Pinpoint the cell where the given text exists, returning its (X, Y) midpoint coordinate. 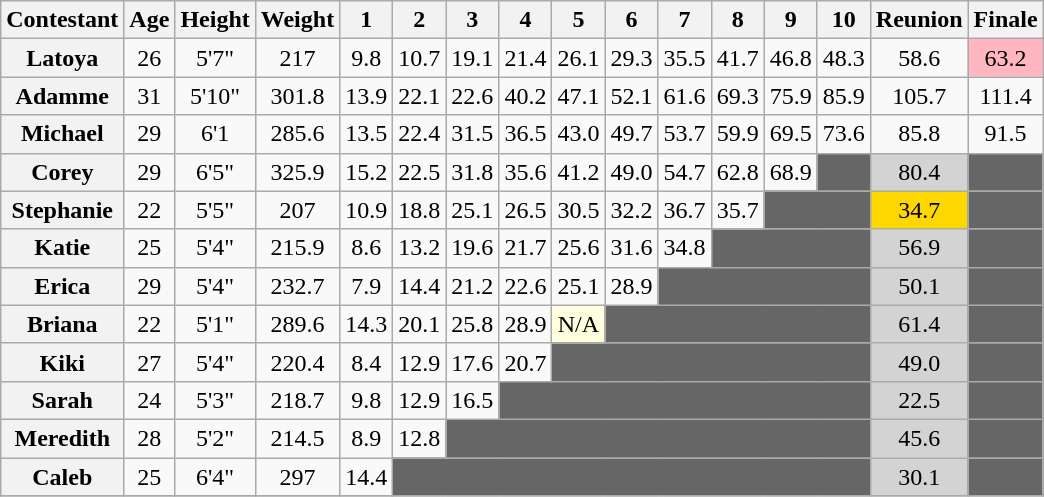
31.6 (632, 248)
5'2" (215, 438)
85.8 (919, 134)
9 (790, 20)
21.2 (472, 286)
26 (150, 58)
75.9 (790, 96)
16.5 (472, 400)
105.7 (919, 96)
36.7 (684, 210)
214.5 (297, 438)
220.4 (297, 362)
Adamme (62, 96)
8 (738, 20)
10 (844, 20)
40.2 (526, 96)
5'5" (215, 210)
5'3" (215, 400)
58.6 (919, 58)
6'4" (215, 477)
80.4 (919, 172)
Kiki (62, 362)
91.5 (1006, 134)
14.3 (366, 324)
34.7 (919, 210)
21.4 (526, 58)
13.5 (366, 134)
41.2 (578, 172)
Reunion (919, 20)
5'7" (215, 58)
8.4 (366, 362)
22.1 (420, 96)
5'1" (215, 324)
Erica (62, 286)
289.6 (297, 324)
Meredith (62, 438)
13.9 (366, 96)
21.7 (526, 248)
34.8 (684, 248)
19.6 (472, 248)
Contestant (62, 20)
35.6 (526, 172)
25.6 (578, 248)
20.1 (420, 324)
49.7 (632, 134)
73.6 (844, 134)
18.8 (420, 210)
218.7 (297, 400)
217 (297, 58)
5 (578, 20)
63.2 (1006, 58)
35.5 (684, 58)
62.8 (738, 172)
61.6 (684, 96)
59.9 (738, 134)
13.2 (420, 248)
48.3 (844, 58)
10.9 (366, 210)
28 (150, 438)
1 (366, 20)
61.4 (919, 324)
6'1 (215, 134)
36.5 (526, 134)
111.4 (1006, 96)
10.7 (420, 58)
35.7 (738, 210)
52.1 (632, 96)
Weight (297, 20)
7 (684, 20)
297 (297, 477)
Latoya (62, 58)
41.7 (738, 58)
Briana (62, 324)
27 (150, 362)
Michael (62, 134)
30.1 (919, 477)
29.3 (632, 58)
25.8 (472, 324)
31.8 (472, 172)
54.7 (684, 172)
43.0 (578, 134)
N/A (578, 324)
31 (150, 96)
19.1 (472, 58)
68.9 (790, 172)
301.8 (297, 96)
Sarah (62, 400)
24 (150, 400)
69.3 (738, 96)
2 (420, 20)
12.8 (420, 438)
22.4 (420, 134)
Caleb (62, 477)
6'5" (215, 172)
26.5 (526, 210)
45.6 (919, 438)
285.6 (297, 134)
215.9 (297, 248)
85.9 (844, 96)
15.2 (366, 172)
5'10" (215, 96)
6 (632, 20)
53.7 (684, 134)
30.5 (578, 210)
325.9 (297, 172)
Finale (1006, 20)
46.8 (790, 58)
32.2 (632, 210)
3 (472, 20)
Katie (62, 248)
17.6 (472, 362)
4 (526, 20)
232.7 (297, 286)
50.1 (919, 286)
7.9 (366, 286)
Stephanie (62, 210)
Corey (62, 172)
207 (297, 210)
Age (150, 20)
31.5 (472, 134)
26.1 (578, 58)
Height (215, 20)
20.7 (526, 362)
56.9 (919, 248)
8.9 (366, 438)
69.5 (790, 134)
47.1 (578, 96)
8.6 (366, 248)
